Return (X, Y) of the center of cell containing provided text 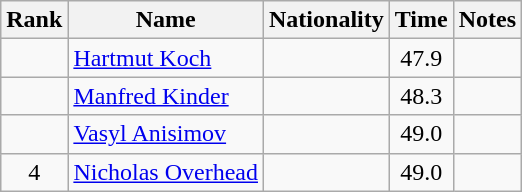
Hartmut Koch (166, 58)
Time (421, 20)
48.3 (421, 96)
Manfred Kinder (166, 96)
Nicholas Overhead (166, 172)
Rank (34, 20)
47.9 (421, 58)
Name (166, 20)
Notes (487, 20)
Nationality (327, 20)
4 (34, 172)
Vasyl Anisimov (166, 134)
